Search for the cell housing the specified text and yield its (x, y) center coordinate. 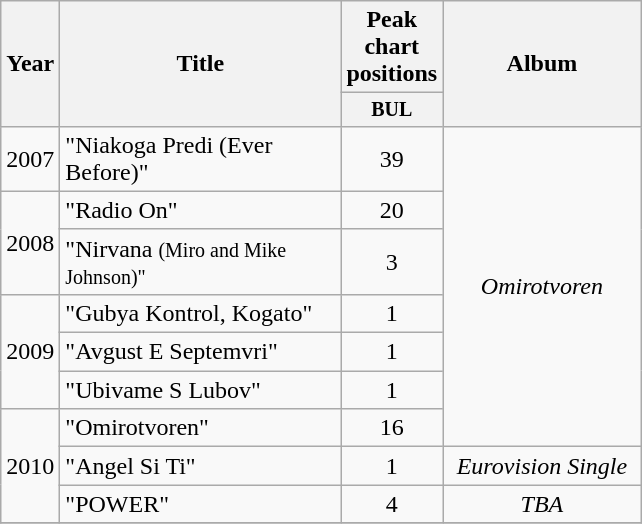
2007 (30, 158)
4 (392, 504)
"Omirotvoren" (200, 428)
"Nirvana (Miro and Mike Johnson)" (200, 262)
20 (392, 210)
39 (392, 158)
Year (30, 64)
Title (200, 64)
"POWER" (200, 504)
"Avgust E Septemvri" (200, 352)
2008 (30, 242)
"Radio On" (200, 210)
3 (392, 262)
Omirotvoren (542, 286)
TBA (542, 504)
"Angel Si Ti" (200, 466)
16 (392, 428)
Peak chart positions (392, 47)
"Gubya Kontrol, Kogato" (200, 313)
2009 (30, 351)
Eurovision Single (542, 466)
Album (542, 64)
"Ubivame S Lubov" (200, 390)
BUL (392, 110)
"Niakoga Predi (Еver Before)" (200, 158)
2010 (30, 466)
